Pinpoint the cell where the given text exists, returning its (x, y) midpoint coordinate. 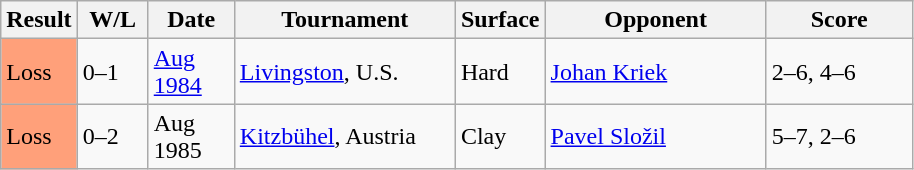
Surface (500, 20)
Date (191, 20)
Score (839, 20)
Kitzbühel, Austria (344, 136)
Result (39, 20)
Livingston, U.S. (344, 72)
Opponent (656, 20)
5–7, 2–6 (839, 136)
W/L (112, 20)
0–1 (112, 72)
Johan Kriek (656, 72)
Hard (500, 72)
Clay (500, 136)
Aug 1985 (191, 136)
0–2 (112, 136)
Pavel Složil (656, 136)
Aug 1984 (191, 72)
2–6, 4–6 (839, 72)
Tournament (344, 20)
